Provide the (X, Y) coordinate of the cell's center where the given text is located.  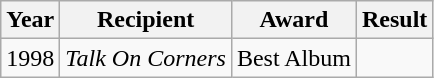
Recipient (146, 20)
Talk On Corners (146, 58)
Year (30, 20)
Best Album (294, 58)
1998 (30, 58)
Award (294, 20)
Result (394, 20)
